For the text-containing cell, return its midpoint in [X, Y] coordinate format. 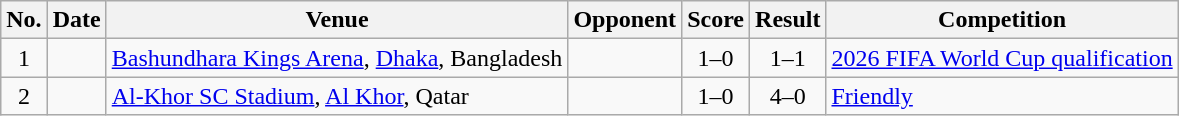
2 [24, 96]
Opponent [625, 20]
Al-Khor SC Stadium, Al Khor, Qatar [337, 96]
Date [76, 20]
4–0 [788, 96]
Competition [1002, 20]
Bashundhara Kings Arena, Dhaka, Bangladesh [337, 58]
No. [24, 20]
2026 FIFA World Cup qualification [1002, 58]
1 [24, 58]
Venue [337, 20]
Result [788, 20]
1–1 [788, 58]
Score [716, 20]
Friendly [1002, 96]
